Scan for the cell matching the given text and deliver its (x, y) coordinate at center. 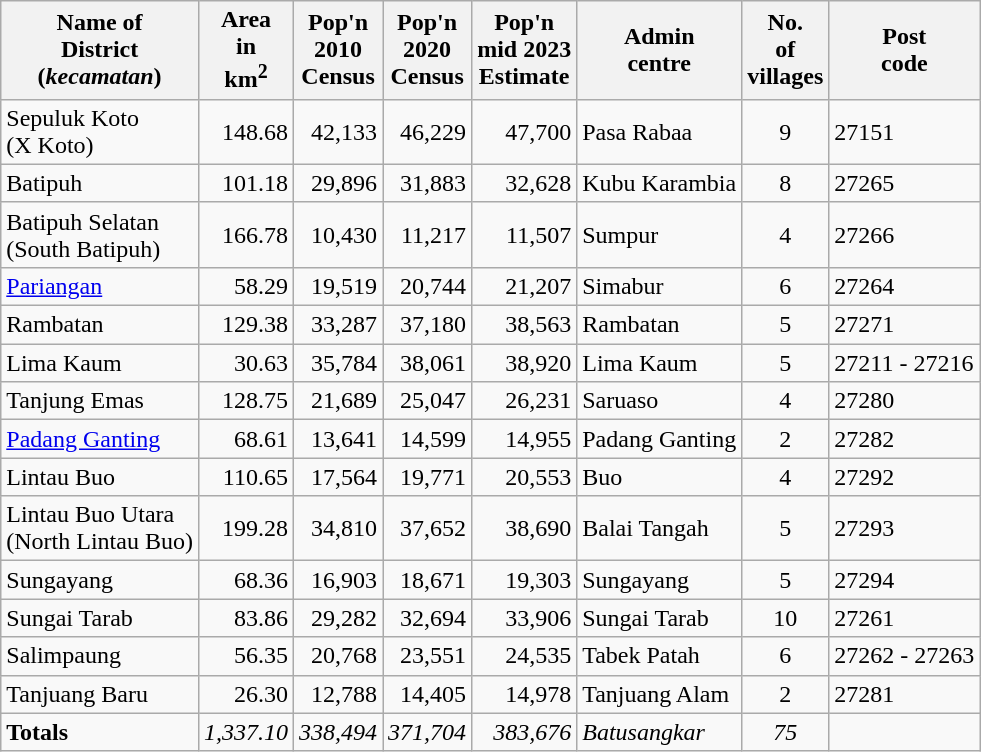
128.75 (246, 401)
Name of District(kecamatan) (100, 50)
129.38 (246, 325)
42,133 (338, 132)
Kubu Karambia (660, 183)
Pop'n 2020 Census (428, 50)
38,920 (524, 363)
38,690 (524, 528)
Tanjung Emas (100, 401)
Lintau Buo Utara (North Lintau Buo) (100, 528)
Pariangan (100, 286)
25,047 (428, 401)
20,553 (524, 477)
58.29 (246, 286)
199.28 (246, 528)
Admin centre (660, 50)
Simabur (660, 286)
19,519 (338, 286)
Sumpur (660, 234)
8 (786, 183)
Balai Tangah (660, 528)
21,207 (524, 286)
14,978 (524, 694)
27151 (904, 132)
Totals (100, 732)
37,652 (428, 528)
38,061 (428, 363)
27280 (904, 401)
Pop'n 2010 Census (338, 50)
27292 (904, 477)
46,229 (428, 132)
27271 (904, 325)
Tabek Patah (660, 656)
24,535 (524, 656)
47,700 (524, 132)
Area in km2 (246, 50)
148.68 (246, 132)
32,628 (524, 183)
Postcode (904, 50)
338,494 (338, 732)
Saruaso (660, 401)
Salimpaung (100, 656)
19,303 (524, 580)
14,599 (428, 439)
27281 (904, 694)
26,231 (524, 401)
Buo (660, 477)
10 (786, 618)
110.65 (246, 477)
14,955 (524, 439)
Pasa Rabaa (660, 132)
83.86 (246, 618)
33,287 (338, 325)
27282 (904, 439)
Batusangkar (660, 732)
371,704 (428, 732)
30.63 (246, 363)
20,744 (428, 286)
31,883 (428, 183)
29,282 (338, 618)
19,771 (428, 477)
166.78 (246, 234)
11,507 (524, 234)
34,810 (338, 528)
68.61 (246, 439)
Pop'n mid 2023 Estimate (524, 50)
20,768 (338, 656)
68.36 (246, 580)
21,689 (338, 401)
383,676 (524, 732)
No. of villages (786, 50)
32,694 (428, 618)
9 (786, 132)
56.35 (246, 656)
Sepuluk Koto (X Koto) (100, 132)
Tanjuang Baru (100, 694)
101.18 (246, 183)
14,405 (428, 694)
11,217 (428, 234)
Lintau Buo (100, 477)
75 (786, 732)
27211 - 27216 (904, 363)
18,671 (428, 580)
Batipuh Selatan (South Batipuh) (100, 234)
27294 (904, 580)
17,564 (338, 477)
33,906 (524, 618)
27265 (904, 183)
29,896 (338, 183)
16,903 (338, 580)
27261 (904, 618)
10,430 (338, 234)
27264 (904, 286)
23,551 (428, 656)
27266 (904, 234)
Batipuh (100, 183)
13,641 (338, 439)
27293 (904, 528)
26.30 (246, 694)
1,337.10 (246, 732)
Tanjuang Alam (660, 694)
12,788 (338, 694)
35,784 (338, 363)
27262 - 27263 (904, 656)
37,180 (428, 325)
38,563 (524, 325)
